Search for the cell housing the specified text and yield its [x, y] center coordinate. 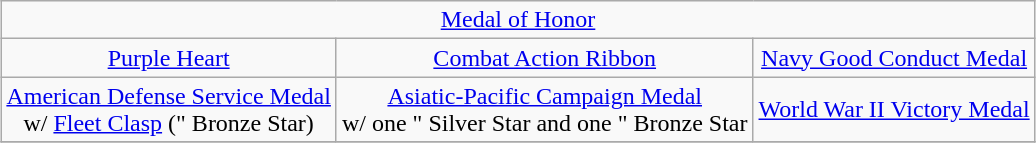
World War II Victory Medal [894, 110]
American Defense Service Medalw/ Fleet Clasp (" Bronze Star) [169, 110]
Asiatic-Pacific Campaign Medalw/ one " Silver Star and one " Bronze Star [544, 110]
Combat Action Ribbon [544, 58]
Navy Good Conduct Medal [894, 58]
Purple Heart [169, 58]
Medal of Honor [518, 20]
